Output the (x, y) coordinate of the center of the cell containing the given text.  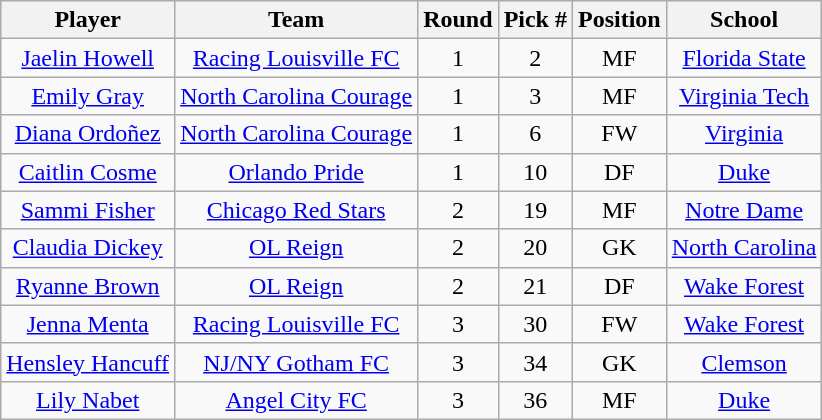
Angel City FC (296, 400)
Virginia Tech (744, 96)
Emily Gray (88, 96)
North Carolina (744, 248)
Player (88, 20)
Diana Ordoñez (88, 134)
Team (296, 20)
Virginia (744, 134)
36 (535, 400)
Lily Nabet (88, 400)
20 (535, 248)
Claudia Dickey (88, 248)
21 (535, 286)
Position (619, 20)
Sammi Fisher (88, 210)
Pick # (535, 20)
Hensley Hancuff (88, 362)
Florida State (744, 58)
Orlando Pride (296, 172)
Round (458, 20)
6 (535, 134)
Clemson (744, 362)
10 (535, 172)
Ryanne Brown (88, 286)
NJ/NY Gotham FC (296, 362)
19 (535, 210)
Caitlin Cosme (88, 172)
Chicago Red Stars (296, 210)
Notre Dame (744, 210)
School (744, 20)
34 (535, 362)
Jaelin Howell (88, 58)
Jenna Menta (88, 324)
30 (535, 324)
